Locate the cell with the specified text and output its [X, Y] center coordinate. 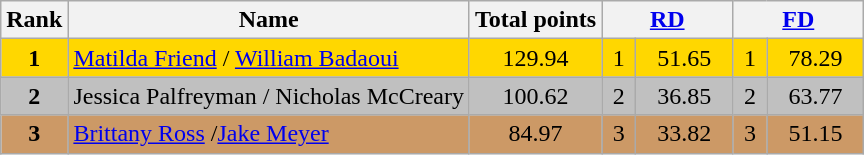
84.97 [535, 134]
Rank [34, 20]
36.85 [684, 96]
51.15 [816, 134]
Jessica Palfreyman / Nicholas McCreary [269, 96]
33.82 [684, 134]
FD [798, 20]
100.62 [535, 96]
78.29 [816, 58]
63.77 [816, 96]
129.94 [535, 58]
Brittany Ross /Jake Meyer [269, 134]
Total points [535, 20]
RD [668, 20]
Matilda Friend / William Badaoui [269, 58]
Name [269, 20]
51.65 [684, 58]
